Capture the cell that displays the provided text and extract its [X, Y] central coordinate. 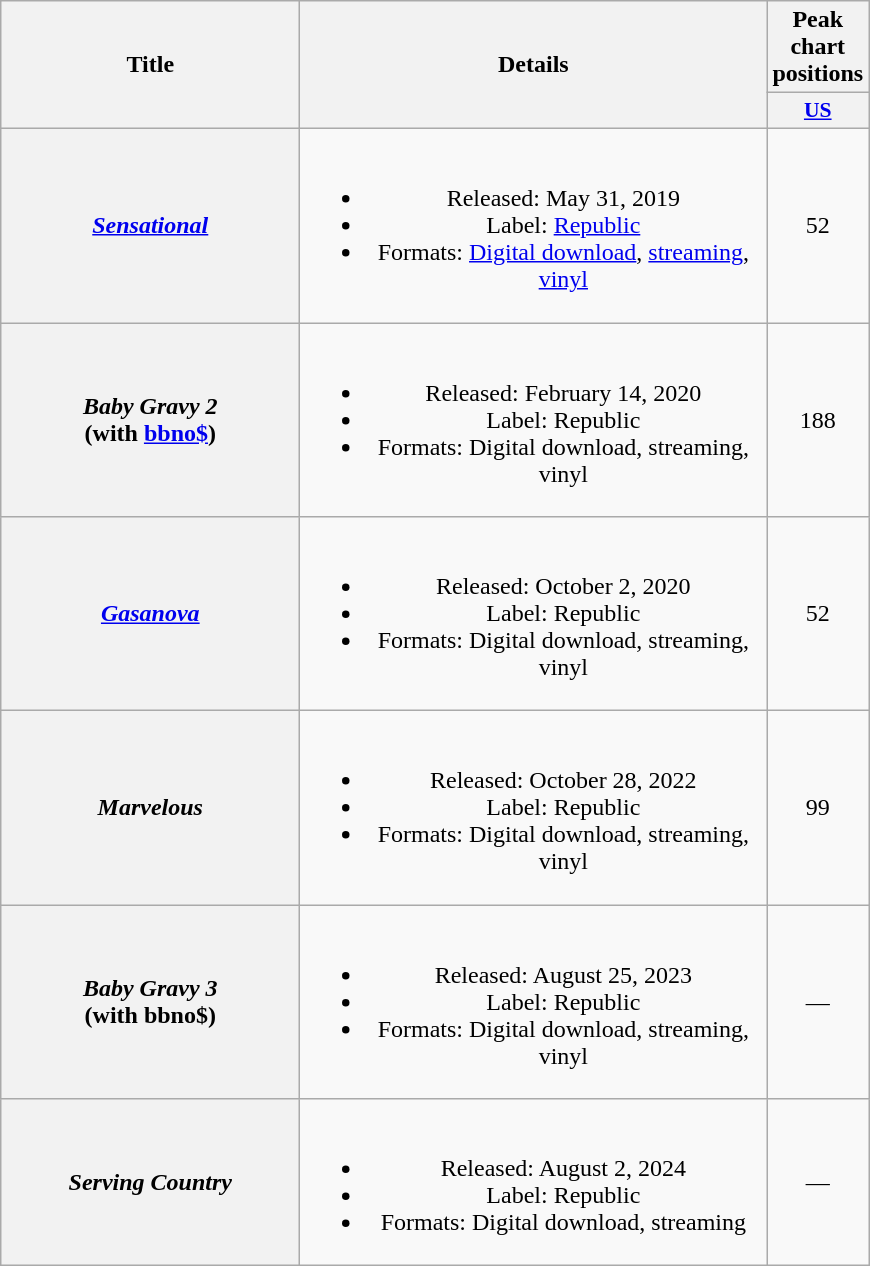
Peak chart positions [818, 47]
Serving Country [150, 1182]
Released: August 25, 2023Label: RepublicFormats: Digital download, streaming, vinyl [534, 1002]
Sensational [150, 225]
99 [818, 808]
Released: August 2, 2024Label: RepublicFormats: Digital download, streaming [534, 1182]
Released: February 14, 2020Label: RepublicFormats: Digital download, streaming, vinyl [534, 419]
Details [534, 65]
Marvelous [150, 808]
US [818, 111]
188 [818, 419]
Released: May 31, 2019Label: RepublicFormats: Digital download, streaming, vinyl [534, 225]
Title [150, 65]
Released: October 2, 2020Label: RepublicFormats: Digital download, streaming, vinyl [534, 614]
Baby Gravy 3(with bbno$) [150, 1002]
Gasanova [150, 614]
Baby Gravy 2(with bbno$) [150, 419]
Released: October 28, 2022Label: RepublicFormats: Digital download, streaming, vinyl [534, 808]
